Determine the (x, y) coordinate at the center of the cell enclosing the given text.  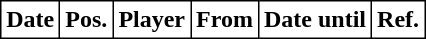
Date until (314, 20)
Ref. (398, 20)
Player (152, 20)
Date (30, 20)
Pos. (86, 20)
From (225, 20)
